Determine the [X, Y] coordinate at the center of the cell enclosing the given text.  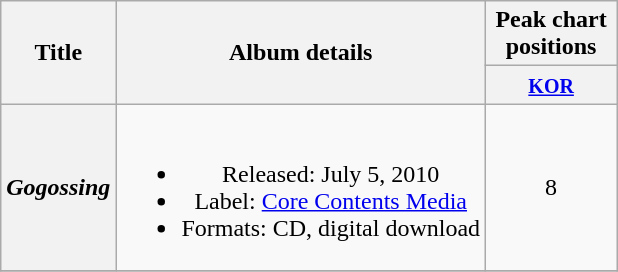
8 [552, 188]
Gogossing [58, 188]
Peak chart positions [552, 34]
KOR [552, 85]
Title [58, 52]
Released: July 5, 2010Label: Core Contents MediaFormats: CD, digital download [301, 188]
Album details [301, 52]
